Locate the cell with the specified text and output its [x, y] center coordinate. 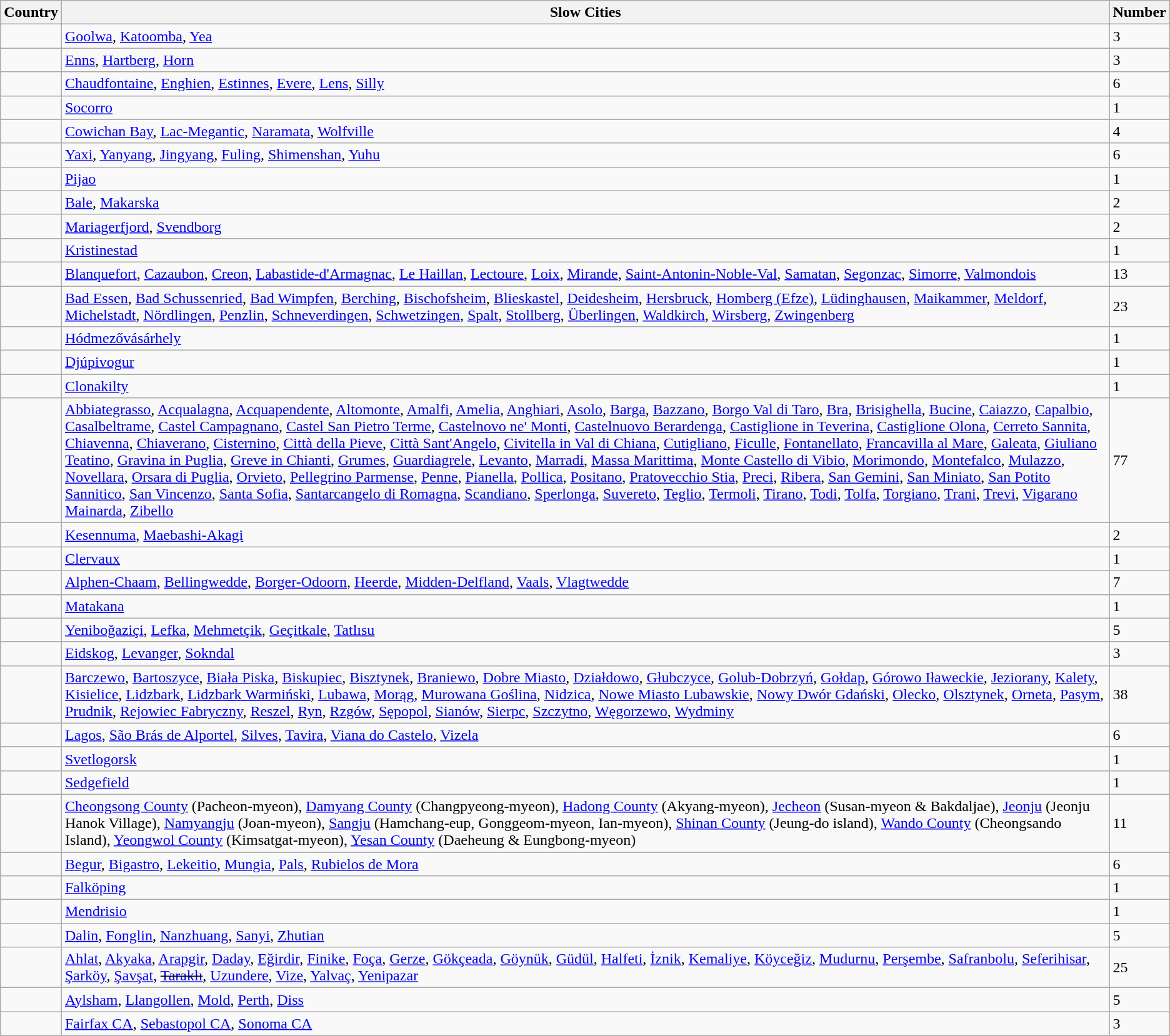
Kristinestad [585, 250]
Clervaux [585, 559]
77 [1139, 461]
Country [31, 12]
Pijao [585, 179]
11 [1139, 823]
38 [1139, 694]
4 [1139, 131]
Socorro [585, 107]
Slow Cities [585, 12]
7 [1139, 582]
Number [1139, 12]
Aylsham, Llangollen, Mold, Perth, Diss [585, 1000]
Sedgefield [585, 782]
Svetlogorsk [585, 759]
Falköping [585, 888]
Cowichan Bay, Lac-Megantic, Naramata, Wolfville [585, 131]
Bale, Makarska [585, 202]
Mendrisio [585, 912]
Matakana [585, 606]
Mariagerfjord, Svendborg [585, 226]
23 [1139, 306]
Enns, Hartberg, Horn [585, 60]
Goolwa, Katoomba, Yea [585, 36]
Chaudfontaine, Enghien, Estinnes, Evere, Lens, Silly [585, 84]
Dalin, Fonglin, Nanzhuang, Sanyi, Zhutian [585, 935]
Eidskog, Levanger, Sokndal [585, 654]
Lagos, São Brás de Alportel, Silves, Tavira, Viana do Castelo, Vizela [585, 735]
Hódmezővásárhely [585, 339]
Yeniboğaziçi, Lefka, Mehmetçik, Geçitkale, Tatlısu [585, 630]
25 [1139, 967]
Djúpivogur [585, 362]
Clonakilty [585, 386]
13 [1139, 274]
Begur, Bigastro, Lekeitio, Mungia, Pals, Rubielos de Mora [585, 864]
Alphen-Chaam, Bellingwedde, Borger-Odoorn, Heerde, Midden-Delfland, Vaals, Vlagtwedde [585, 582]
Kesennuma, Maebashi-Akagi [585, 535]
Fairfax CA, Sebastopol CA, Sonoma CA [585, 1024]
Yaxi, Yanyang, Jingyang, Fuling, Shimenshan, Yuhu [585, 155]
